Identify which cell holds the provided text, then report its [X, Y] central coordinate. 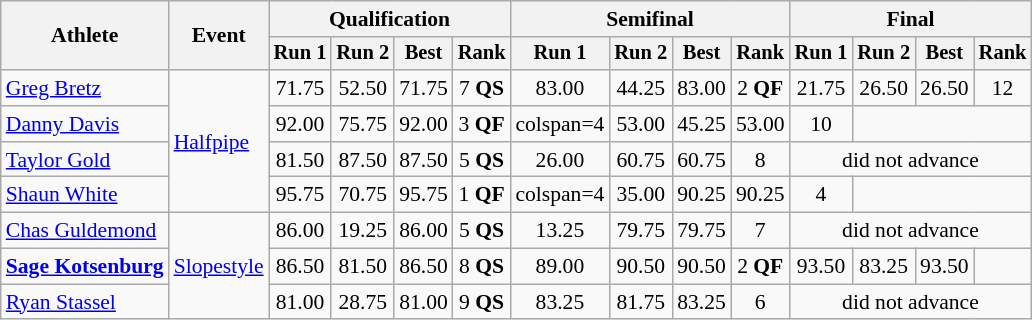
7 QS [482, 88]
26.00 [560, 160]
6 [760, 302]
Slopestyle [219, 266]
81.75 [640, 302]
Chas Guldemond [85, 231]
Danny Davis [85, 124]
3 QF [482, 124]
9 QS [482, 302]
45.25 [702, 124]
70.75 [362, 195]
8 QS [482, 267]
12 [1003, 88]
21.75 [822, 88]
8 [760, 160]
13.25 [560, 231]
Sage Kotsenburg [85, 267]
89.00 [560, 267]
Final [911, 19]
7 [760, 231]
44.25 [640, 88]
1 QF [482, 195]
75.75 [362, 124]
Halfpipe [219, 141]
19.25 [362, 231]
Taylor Gold [85, 160]
Greg Bretz [85, 88]
Qualification [390, 19]
28.75 [362, 302]
Ryan Stassel [85, 302]
10 [822, 124]
4 [822, 195]
52.50 [362, 88]
Semifinal [650, 19]
Event [219, 36]
35.00 [640, 195]
Athlete [85, 36]
Shaun White [85, 195]
